For the text-containing cell, return its midpoint in (X, Y) coordinate format. 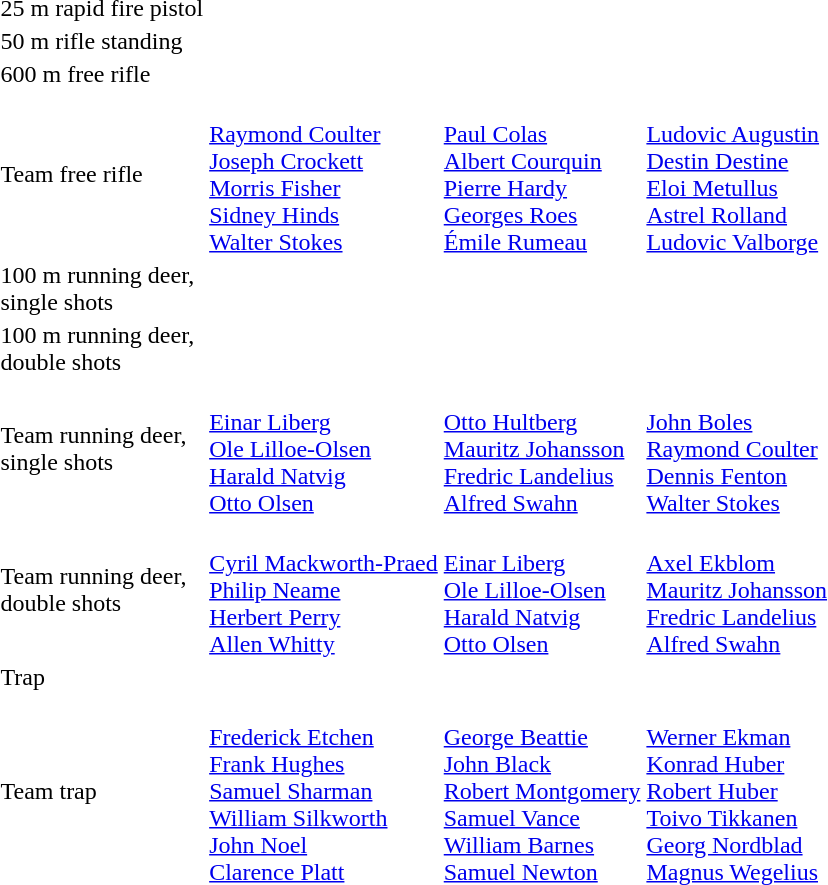
Otto HultbergMauritz JohanssonFredric LandeliusAlfred Swahn (542, 449)
Cyril Mackworth-PraedPhilip NeameHerbert PerryAllen Whitty (324, 590)
Raymond CoulterJoseph CrockettMorris FisherSidney HindsWalter Stokes (324, 174)
Paul ColasAlbert CourquinPierre HardyGeorges RoesÉmile Rumeau (542, 174)
